Pinpoint the cell where the given text exists, returning its [x, y] midpoint coordinate. 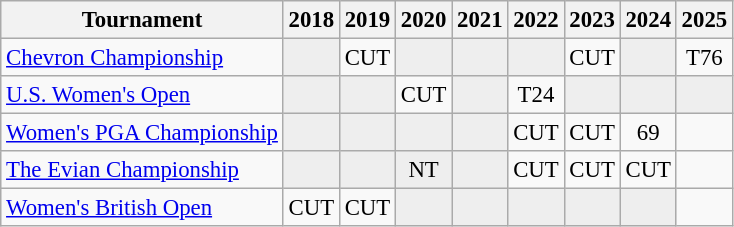
NT [424, 170]
Chevron Championship [142, 58]
69 [648, 133]
2023 [592, 20]
The Evian Championship [142, 170]
2020 [424, 20]
Tournament [142, 20]
2024 [648, 20]
U.S. Women's Open [142, 95]
2019 [367, 20]
2025 [704, 20]
2021 [480, 20]
2018 [311, 20]
T24 [536, 95]
Women's British Open [142, 208]
2022 [536, 20]
T76 [704, 58]
Women's PGA Championship [142, 133]
